Return [X, Y] of the center of cell containing provided text 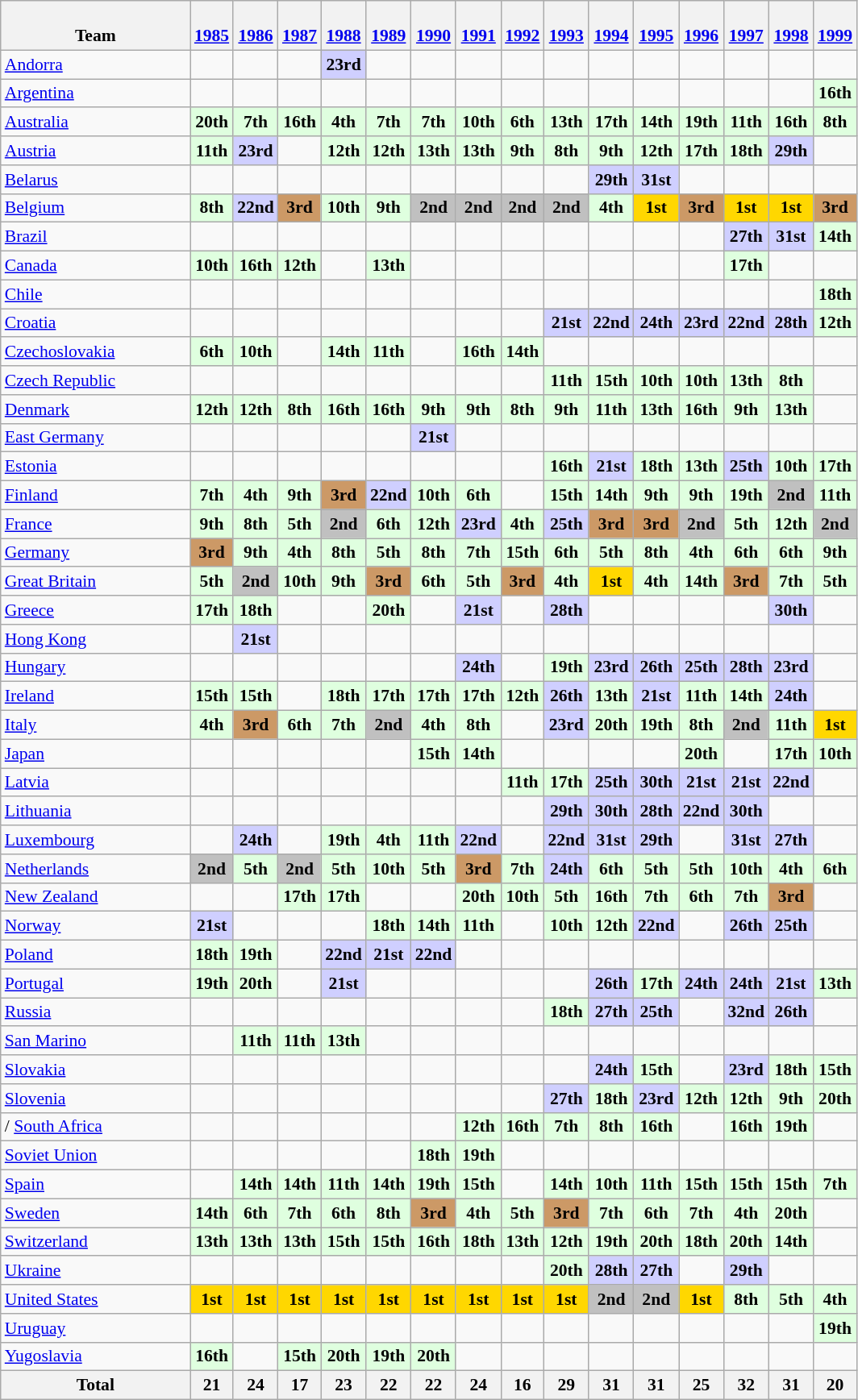
1993 [566, 26]
/ South Africa [95, 1127]
1986 [256, 26]
Spain [95, 1185]
Belgium [95, 208]
Denmark [95, 409]
Belarus [95, 180]
San Marino [95, 1041]
Ireland [95, 696]
Czech Republic [95, 380]
1989 [389, 26]
Netherlands [95, 869]
Slovakia [95, 1070]
Norway [95, 926]
23 [344, 1385]
17 [300, 1385]
1985 [211, 26]
Hungary [95, 667]
Andorra [95, 64]
25 [702, 1385]
Soviet Union [95, 1156]
Italy [95, 725]
29 [566, 1385]
Finland [95, 496]
1996 [702, 26]
Switzerland [95, 1242]
Chile [95, 294]
New Zealand [95, 897]
Poland [95, 955]
Japan [95, 754]
1999 [835, 26]
Team [95, 26]
United States [95, 1299]
Great Britain [95, 582]
1987 [300, 26]
Argentina [95, 93]
1994 [611, 26]
1988 [344, 26]
1998 [791, 26]
Luxembourg [95, 840]
32 [746, 1385]
Ukraine [95, 1271]
Australia [95, 123]
Canada [95, 266]
Yugoslavia [95, 1356]
21 [211, 1385]
1992 [523, 26]
Estonia [95, 467]
Germany [95, 553]
Croatia [95, 323]
32nd [746, 1012]
Uruguay [95, 1328]
16 [523, 1385]
Slovenia [95, 1099]
Czechoslovakia [95, 352]
Austria [95, 151]
Latvia [95, 783]
1991 [478, 26]
Sweden [95, 1213]
Russia [95, 1012]
France [95, 524]
Hong Kong [95, 639]
1997 [746, 26]
Brazil [95, 237]
1995 [656, 26]
Portugal [95, 983]
Lithuania [95, 812]
East Germany [95, 438]
Total [95, 1385]
1990 [434, 26]
Greece [95, 610]
20 [835, 1385]
